Determine the [x, y] coordinate at the center of the cell enclosing the given text.  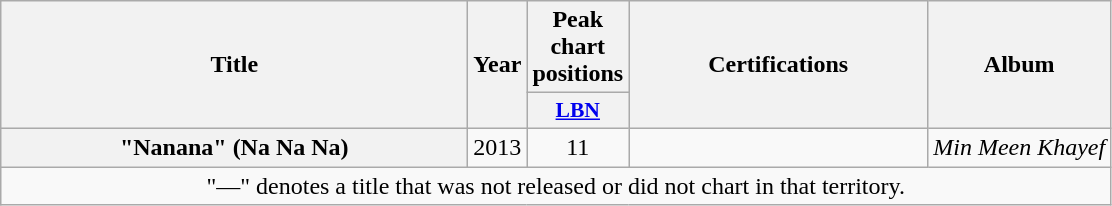
"Nanana" (Na Na Na) [234, 147]
11 [578, 147]
Min Meen Khayef [1020, 147]
Year [498, 65]
Certifications [778, 65]
LBN [578, 111]
Album [1020, 65]
"—" denotes a title that was not released or did not chart in that territory. [556, 185]
2013 [498, 147]
Title [234, 65]
Peak chart positions [578, 47]
